Provide the (X, Y) coordinate of the cell's center where the given text is located.  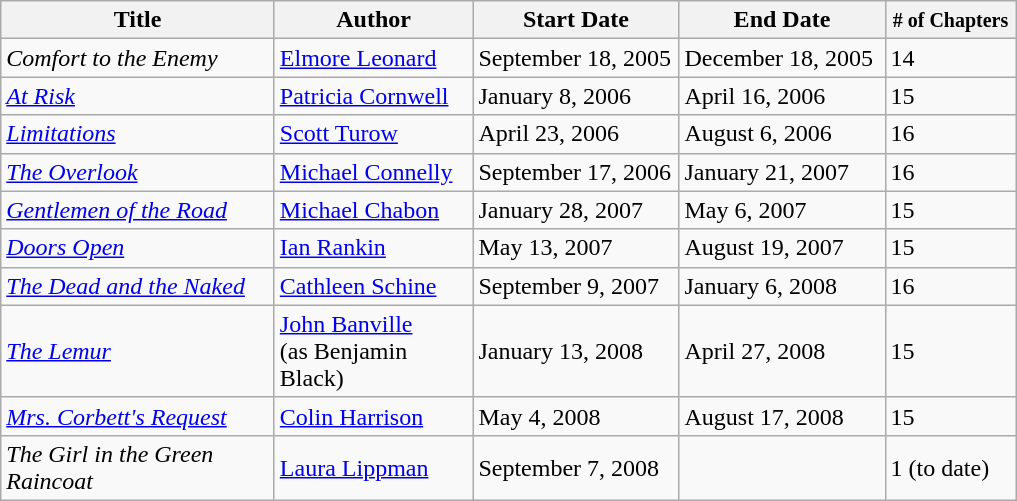
The Overlook (138, 172)
# of Chapters (950, 20)
Limitations (138, 134)
May 4, 2008 (576, 416)
April 27, 2008 (782, 351)
The Dead and the Naked (138, 286)
14 (950, 58)
January 8, 2006 (576, 96)
Patricia Cornwell (374, 96)
John Banville(as Benjamin Black) (374, 351)
Doors Open (138, 248)
Title (138, 20)
May 6, 2007 (782, 210)
May 13, 2007 (576, 248)
The Girl in the Green Raincoat (138, 468)
September 18, 2005 (576, 58)
January 13, 2008 (576, 351)
September 17, 2006 (576, 172)
Author (374, 20)
1 (to date) (950, 468)
August 6, 2006 (782, 134)
At Risk (138, 96)
September 9, 2007 (576, 286)
Cathleen Schine (374, 286)
Comfort to the Enemy (138, 58)
Michael Connelly (374, 172)
Elmore Leonard (374, 58)
End Date (782, 20)
Mrs. Corbett's Request (138, 416)
January 6, 2008 (782, 286)
September 7, 2008 (576, 468)
April 16, 2006 (782, 96)
The Lemur (138, 351)
January 28, 2007 (576, 210)
Ian Rankin (374, 248)
Colin Harrison (374, 416)
Laura Lippman (374, 468)
Gentlemen of the Road (138, 210)
December 18, 2005 (782, 58)
January 21, 2007 (782, 172)
Start Date (576, 20)
Scott Turow (374, 134)
Michael Chabon (374, 210)
August 19, 2007 (782, 248)
April 23, 2006 (576, 134)
August 17, 2008 (782, 416)
